Locate the cell with the specified text and output its (x, y) center coordinate. 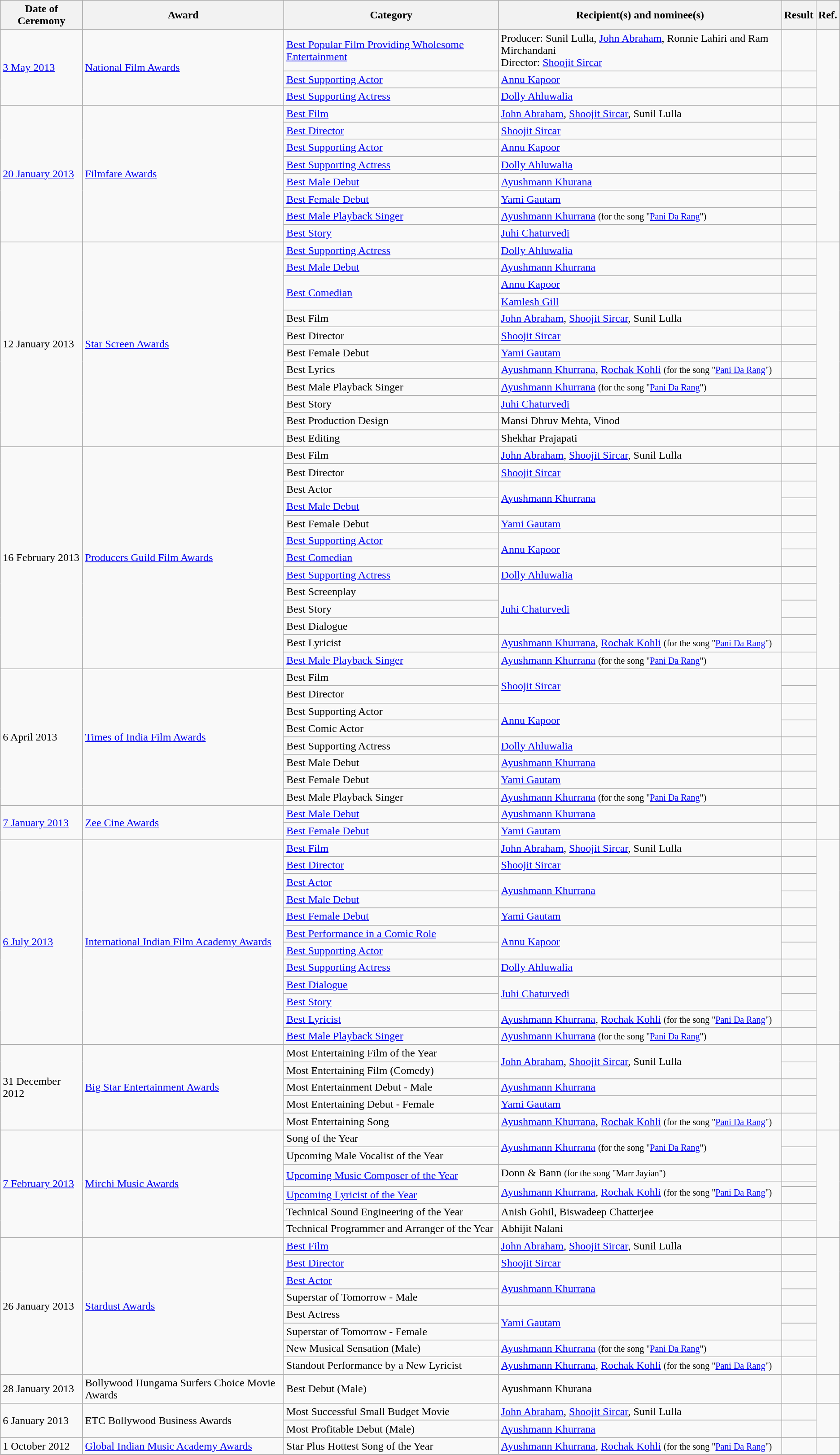
Technical Sound Engineering of the Year (391, 1212)
Best Production Design (391, 421)
7 February 2013 (41, 1184)
Times of India Film Awards (183, 737)
National Film Awards (183, 67)
Best Lyrics (391, 370)
20 January 2013 (41, 173)
Best Editing (391, 438)
Producer: Sunil Lulla, John Abraham, Ronnie Lahiri and Ram MirchandaniDirector: Shoojit Sircar (640, 50)
Star Plus Hottest Song of the Year (391, 1446)
ETC Bollywood Business Awards (183, 1420)
Most Profitable Debut (Male) (391, 1429)
Mirchi Music Awards (183, 1184)
Most Successful Small Budget Movie (391, 1412)
Star Screen Awards (183, 344)
Donn & Bann (for the song "Marr Jayian") (640, 1173)
16 February 2013 (41, 557)
Category (391, 15)
Global Indian Music Academy Awards (183, 1446)
Filmfare Awards (183, 173)
Mansi Dhruv Mehta, Vinod (640, 421)
28 January 2013 (41, 1389)
Ref. (827, 15)
6 January 2013 (41, 1420)
Best Debut (Male) (391, 1389)
Upcoming Music Composer of the Year (391, 1175)
Bollywood Hungama Surfers Choice Movie Awards (183, 1389)
Stardust Awards (183, 1306)
Superstar of Tomorrow - Female (391, 1332)
Best Screenplay (391, 592)
Most Entertaining Debut - Female (391, 1104)
Best Actress (391, 1314)
International Indian Film Academy Awards (183, 942)
Most Entertaining Film (Comedy) (391, 1070)
12 January 2013 (41, 344)
Song of the Year (391, 1139)
Date of Ceremony (41, 15)
Most Entertaining Film of the Year (391, 1053)
Best Performance in a Comic Role (391, 933)
31 December 2012 (41, 1087)
Recipient(s) and nominee(s) (640, 15)
6 July 2013 (41, 942)
Standout Performance by a New Lyricist (391, 1366)
Zee Cine Awards (183, 823)
Superstar of Tomorrow - Male (391, 1297)
New Musical Sensation (Male) (391, 1349)
Result (799, 15)
Most Entertaining Song (391, 1122)
Award (183, 15)
Big Star Entertainment Awards (183, 1087)
Most Entertainment Debut - Male (391, 1087)
Technical Programmer and Arranger of the Year (391, 1229)
7 January 2013 (41, 823)
1 October 2012 (41, 1446)
Producers Guild Film Awards (183, 557)
3 May 2013 (41, 67)
Shekhar Prajapati (640, 438)
6 April 2013 (41, 737)
Upcoming Male Vocalist of the Year (391, 1156)
Best Popular Film Providing Wholesome Entertainment (391, 50)
Kamlesh Gill (640, 302)
Best Comic Actor (391, 728)
Anish Gohil, Biswadeep Chatterjee (640, 1212)
26 January 2013 (41, 1306)
Abhijit Nalani (640, 1229)
Upcoming Lyricist of the Year (391, 1195)
